Return (X, Y) of the center of cell containing provided text 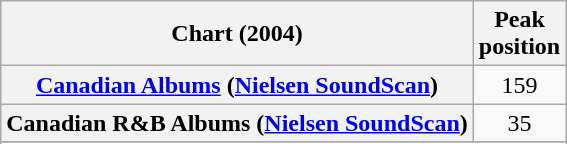
Peak position (519, 34)
Canadian Albums (Nielsen SoundScan) (238, 85)
35 (519, 123)
Chart (2004) (238, 34)
159 (519, 85)
Canadian R&B Albums (Nielsen SoundScan) (238, 123)
